Identify which cell holds the provided text, then report its [X, Y] central coordinate. 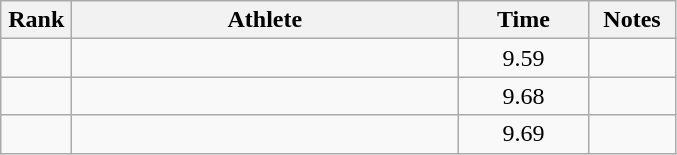
Notes [632, 20]
Rank [36, 20]
Athlete [265, 20]
9.69 [524, 134]
9.68 [524, 96]
9.59 [524, 58]
Time [524, 20]
